Determine the [X, Y] coordinate at the center of the cell enclosing the given text.  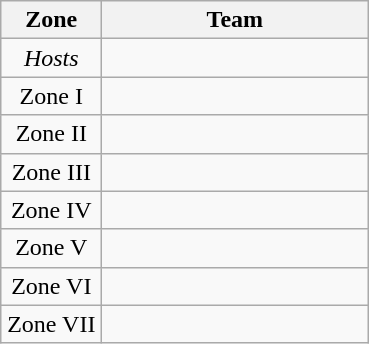
Hosts [52, 58]
Team [235, 20]
Zone IV [52, 210]
Zone V [52, 248]
Zone VI [52, 286]
Zone II [52, 134]
Zone [52, 20]
Zone III [52, 172]
Zone VII [52, 324]
Zone I [52, 96]
